Find where the given text appears and provide that cell's center as [x, y] coordinate. 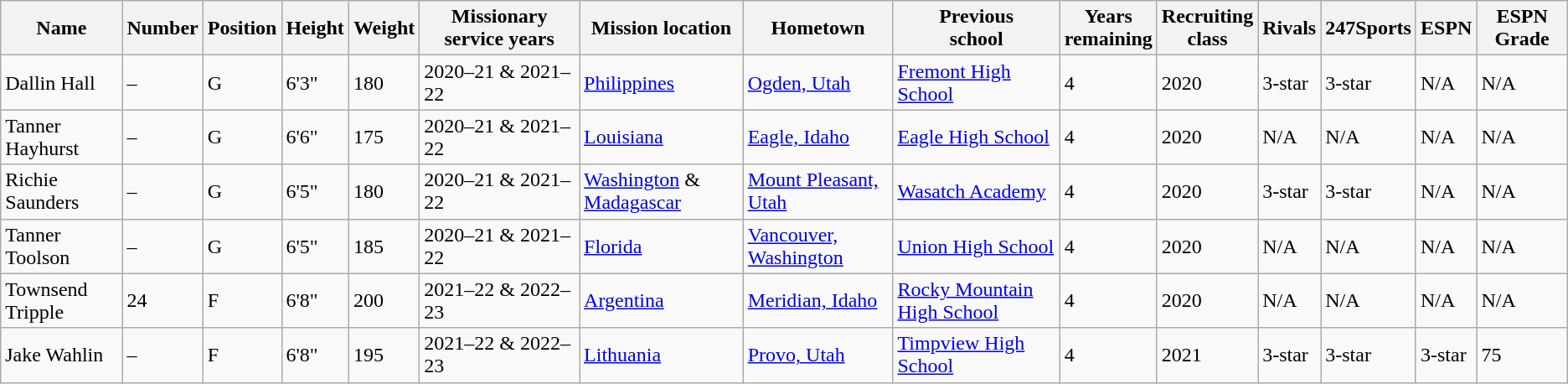
Argentina [662, 300]
6'3" [315, 82]
Rivals [1290, 29]
Fremont High School [977, 82]
24 [162, 300]
Height [315, 29]
Philippines [662, 82]
Mount Pleasant, Utah [818, 191]
Eagle, Idaho [818, 138]
Vancouver, Washington [818, 246]
Number [162, 29]
195 [384, 355]
Hometown [818, 29]
Dallin Hall [62, 82]
Yearsremaining [1108, 29]
Jake Wahlin [62, 355]
175 [384, 138]
247Sports [1369, 29]
6'6" [315, 138]
Richie Saunders [62, 191]
Lithuania [662, 355]
75 [1522, 355]
Washington & Madagascar [662, 191]
Mission location [662, 29]
2021 [1207, 355]
Florida [662, 246]
ESPN Grade [1522, 29]
Recruitingclass [1207, 29]
Wasatch Academy [977, 191]
Position [242, 29]
Tanner Hayhurst [62, 138]
Union High School [977, 246]
ESPN [1446, 29]
Ogden, Utah [818, 82]
Eagle High School [977, 138]
Townsend Tripple [62, 300]
185 [384, 246]
Missionary service years [499, 29]
Provo, Utah [818, 355]
200 [384, 300]
Louisiana [662, 138]
Name [62, 29]
Meridian, Idaho [818, 300]
Tanner Toolson [62, 246]
Previousschool [977, 29]
Timpview High School [977, 355]
Weight [384, 29]
Rocky Mountain High School [977, 300]
